Search for the cell housing the specified text and yield its [X, Y] center coordinate. 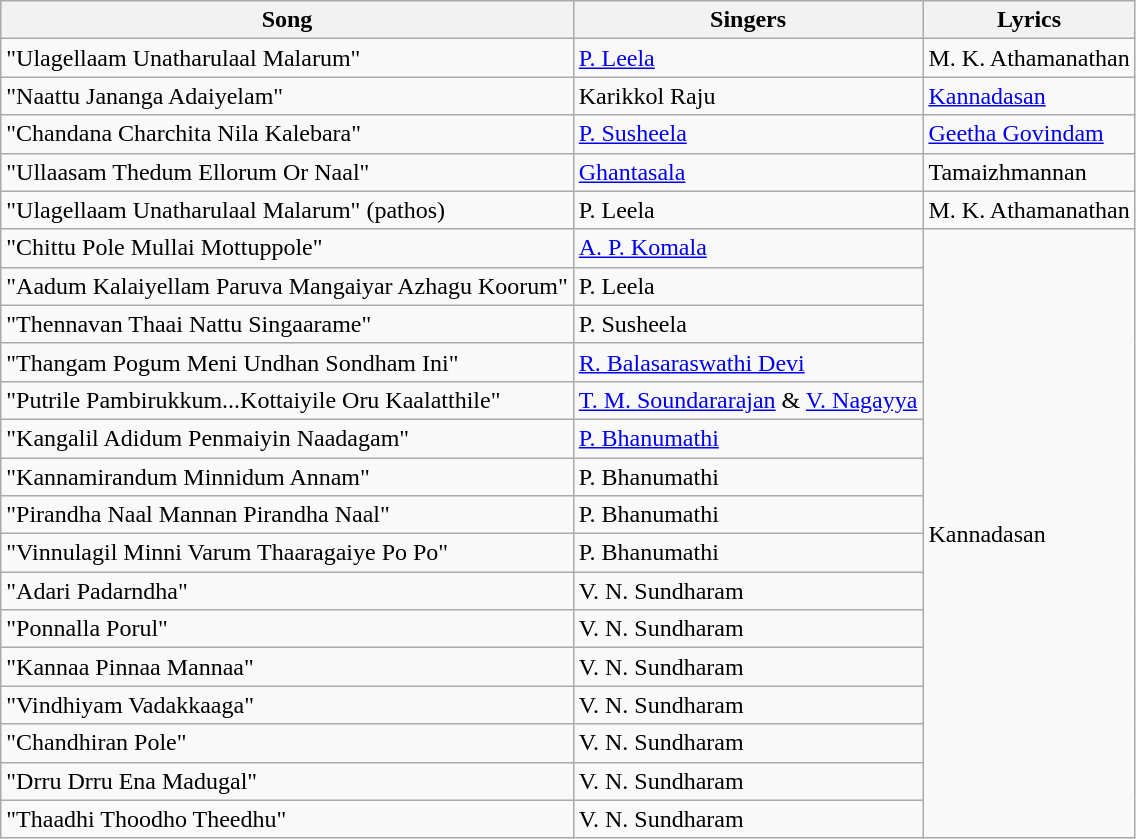
"Pirandha Naal Mannan Pirandha Naal" [288, 515]
Singers [748, 20]
"Chandana Charchita Nila Kalebara" [288, 134]
Karikkol Raju [748, 96]
"Adari Padarndha" [288, 591]
T. M. Soundararajan & V. Nagayya [748, 400]
A. P. Komala [748, 248]
Tamaizhmannan [1029, 172]
"Thangam Pogum Meni Undhan Sondham Ini" [288, 362]
"Putrile Pambirukkum...Kottaiyile Oru Kaalatthile" [288, 400]
"Kangalil Adidum Penmaiyin Naadagam" [288, 438]
"Naattu Jananga Adaiyelam" [288, 96]
"Vinnulagil Minni Varum Thaaragaiye Po Po" [288, 553]
"Ullaasam Thedum Ellorum Or Naal" [288, 172]
Song [288, 20]
"Kannaa Pinnaa Mannaa" [288, 667]
"Chandhiran Pole" [288, 743]
"Ponnalla Porul" [288, 629]
"Drru Drru Ena Madugal" [288, 781]
Ghantasala [748, 172]
"Vindhiyam Vadakkaaga" [288, 705]
"Kannamirandum Minnidum Annam" [288, 477]
"Aadum Kalaiyellam Paruva Mangaiyar Azhagu Koorum" [288, 286]
"Thennavan Thaai Nattu Singaarame" [288, 324]
Lyrics [1029, 20]
Geetha Govindam [1029, 134]
"Thaadhi Thoodho Theedhu" [288, 819]
"Ulagellaam Unatharulaal Malarum" (pathos) [288, 210]
"Chittu Pole Mullai Mottuppole" [288, 248]
R. Balasaraswathi Devi [748, 362]
"Ulagellaam Unatharulaal Malarum" [288, 58]
